Scan for the cell matching the given text and deliver its (X, Y) coordinate at center. 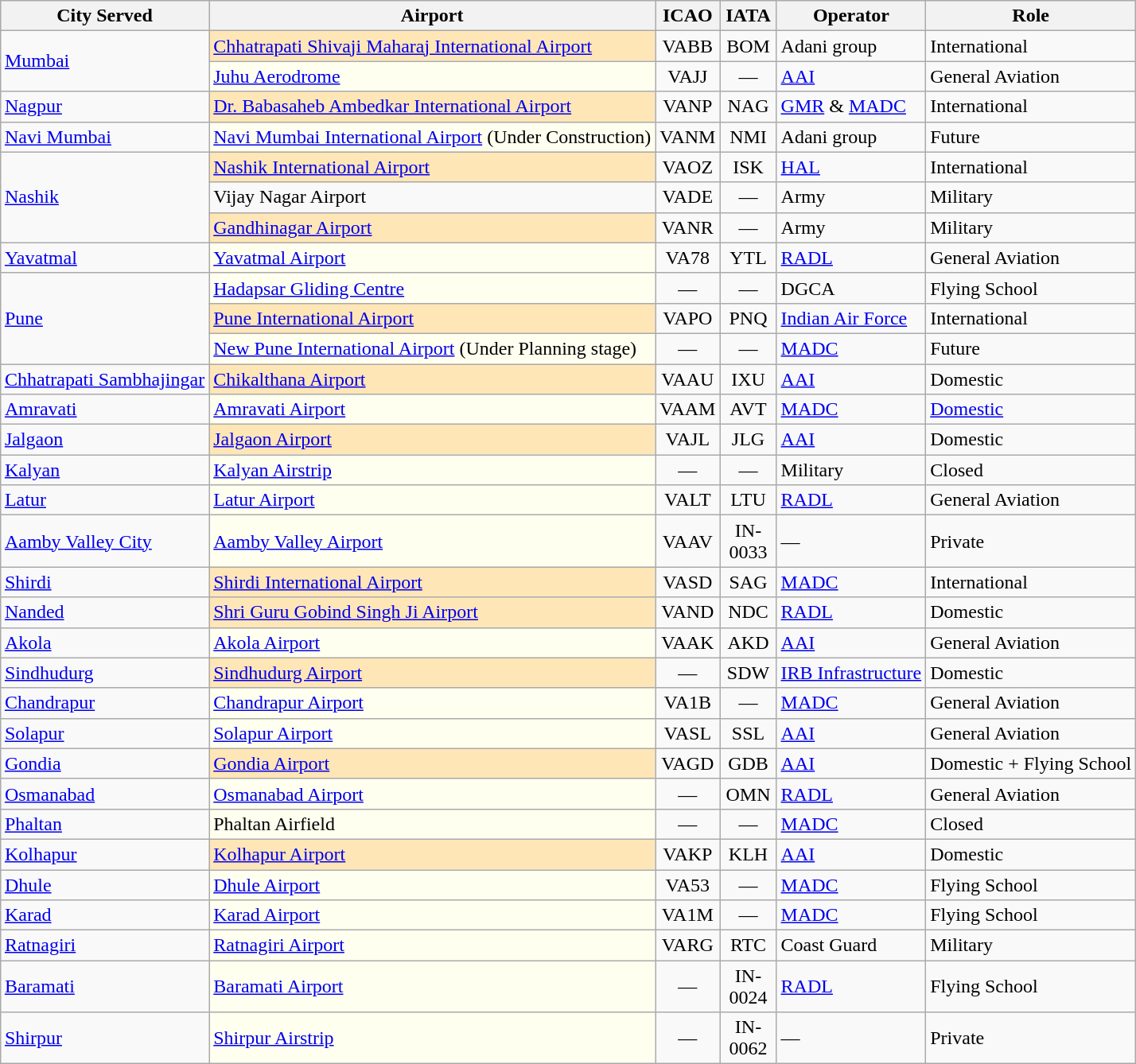
Akola Airport (433, 643)
Dhule Airport (433, 885)
Nashik International Airport (433, 167)
Chikalthana Airport (433, 379)
VAJJ (687, 76)
Karad (104, 915)
AKD (748, 643)
VAGD (687, 763)
VAKP (687, 854)
Indian Air Force (851, 318)
Dhule (104, 885)
VAOZ (687, 167)
LTU (748, 500)
Shirpur (104, 1039)
GDB (748, 763)
Navi Mumbai International Airport (Under Construction) (433, 137)
Kalyan (104, 470)
VA53 (687, 885)
VAAK (687, 643)
YTL (748, 258)
PNQ (748, 318)
ICAO (687, 16)
Yavatmal (104, 258)
VAJL (687, 440)
Shirdi (104, 582)
Operator (851, 16)
AVT (748, 410)
VALT (687, 500)
VAAU (687, 379)
IN-0062 (748, 1039)
Dr. Babasaheb Ambedkar International Airport (433, 107)
Juhu Aerodrome (433, 76)
VA1B (687, 703)
VABB (687, 46)
Yavatmal Airport (433, 258)
IN-0024 (748, 986)
VANP (687, 107)
VARG (687, 946)
Pune (104, 318)
Vijay Nagar Airport (433, 197)
Jalgaon Airport (433, 440)
OMN (748, 794)
Phaltan (104, 824)
SSL (748, 733)
IXU (748, 379)
Mumbai (104, 61)
SAG (748, 582)
Amravati (104, 410)
IATA (748, 16)
Karad Airport (433, 915)
Gondia Airport (433, 763)
Akola (104, 643)
Shri Guru Gobind Singh Ji Airport (433, 612)
Chhatrapati Shivaji Maharaj International Airport (433, 46)
Chandrapur (104, 703)
KLH (748, 854)
Latur Airport (433, 500)
Kalyan Airstrip (433, 470)
NAG (748, 107)
Domestic + Flying School (1031, 763)
VASD (687, 582)
Airport (433, 16)
Aamby Valley City (104, 541)
Ratnagiri (104, 946)
Nagpur (104, 107)
NMI (748, 137)
VANM (687, 137)
Osmanabad (104, 794)
NDC (748, 612)
Nashik (104, 197)
Hadapsar Gliding Centre (433, 288)
Osmanabad Airport (433, 794)
Jalgaon (104, 440)
Navi Mumbai (104, 137)
VANR (687, 227)
VA1M (687, 915)
Amravati Airport (433, 410)
Latur (104, 500)
VAAV (687, 541)
Shirdi International Airport (433, 582)
Ratnagiri Airport (433, 946)
VAPO (687, 318)
SDW (748, 673)
Gandhinagar Airport (433, 227)
Sindhudurg Airport (433, 673)
Baramati Airport (433, 986)
Role (1031, 16)
Aamby Valley Airport (433, 541)
Gondia (104, 763)
VA78 (687, 258)
JLG (748, 440)
Kolhapur (104, 854)
GMR & MADC (851, 107)
VADE (687, 197)
IRB Infrastructure (851, 673)
Pune International Airport (433, 318)
Kolhapur Airport (433, 854)
Chhatrapati Sambhajingar (104, 379)
HAL (851, 167)
Nanded (104, 612)
New Pune International Airport (Under Planning stage) (433, 348)
Shirpur Airstrip (433, 1039)
Solapur Airport (433, 733)
Phaltan Airfield (433, 824)
BOM (748, 46)
Sindhudurg (104, 673)
DGCA (851, 288)
Chandrapur Airport (433, 703)
Solapur (104, 733)
IN-0033 (748, 541)
VAAM (687, 410)
VAND (687, 612)
Coast Guard (851, 946)
VASL (687, 733)
Baramati (104, 986)
ISK (748, 167)
City Served (104, 16)
RTC (748, 946)
